Provide the [X, Y] coordinate of the cell's center where the given text is located.  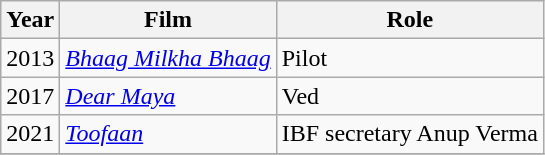
Year [30, 20]
2013 [30, 58]
Dear Maya [168, 96]
IBF secretary Anup Verma [410, 134]
Bhaag Milkha Bhaag [168, 58]
Ved [410, 96]
2021 [30, 134]
Role [410, 20]
Film [168, 20]
Pilot [410, 58]
2017 [30, 96]
Toofaan [168, 134]
